Locate the cell with the specified text and output its (X, Y) center coordinate. 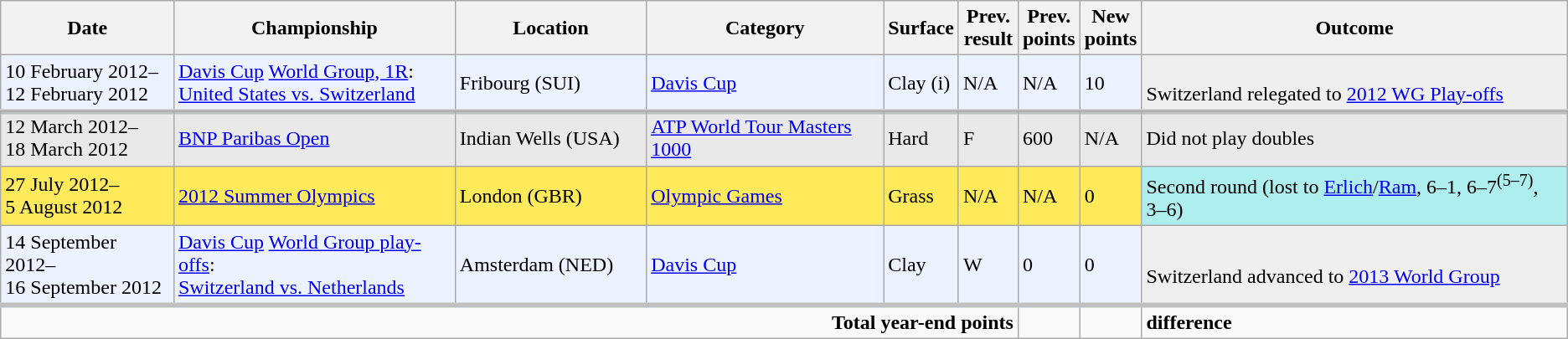
Date (87, 28)
Location (550, 28)
Davis Cup World Group play-offs: Switzerland vs. Netherlands (314, 265)
Fribourg (SUI) (550, 84)
600 (1049, 139)
Amsterdam (NED) (550, 265)
Surface (921, 28)
Championship (314, 28)
2012 Summer Olympics (314, 196)
Switzerland relegated to 2012 WG Play-offs (1354, 84)
Prev. points (1049, 28)
New points (1111, 28)
Clay (i) (921, 84)
Did not play doubles (1354, 139)
10 (1111, 84)
Olympic Games (766, 196)
W (988, 265)
F (988, 139)
Outcome (1354, 28)
Davis Cup World Group, 1R: United States vs. Switzerland (314, 84)
ATP World Tour Masters 1000 (766, 139)
Category (766, 28)
Prev. result (988, 28)
Hard (921, 139)
Grass (921, 196)
London (GBR) (550, 196)
Switzerland advanced to 2013 World Group (1354, 265)
Total year-end points (509, 321)
Clay (921, 265)
Second round (lost to Erlich/Ram, 6–1, 6–7(5–7), 3–6) (1354, 196)
10 February 2012–12 February 2012 (87, 84)
Indian Wells (USA) (550, 139)
difference (1354, 321)
14 September 2012–16 September 2012 (87, 265)
BNP Paribas Open (314, 139)
27 July 2012–5 August 2012 (87, 196)
12 March 2012–18 March 2012 (87, 139)
